Return (x, y) of the center of cell containing provided text 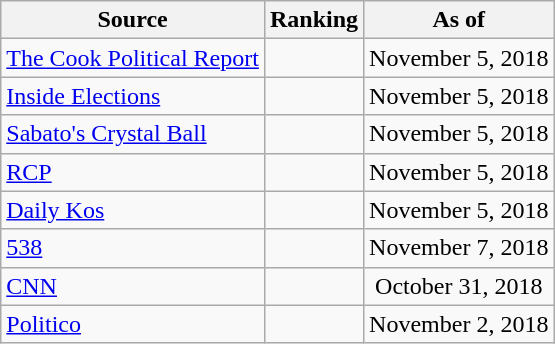
November 7, 2018 (459, 248)
RCP (133, 172)
Sabato's Crystal Ball (133, 134)
CNN (133, 286)
November 2, 2018 (459, 324)
Source (133, 20)
Politico (133, 324)
Daily Kos (133, 210)
538 (133, 248)
Ranking (314, 20)
October 31, 2018 (459, 286)
The Cook Political Report (133, 58)
As of (459, 20)
Inside Elections (133, 96)
